Search for the cell housing the specified text and yield its [x, y] center coordinate. 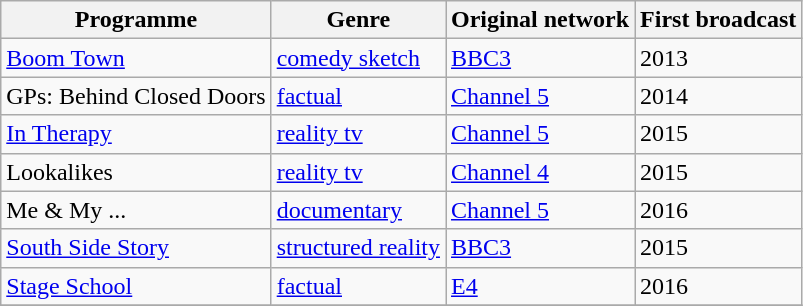
Genre [358, 20]
documentary [358, 210]
Boom Town [136, 58]
Lookalikes [136, 172]
E4 [540, 286]
comedy sketch [358, 58]
structured reality [358, 248]
GPs: Behind Closed Doors [136, 96]
Channel 4 [540, 172]
2014 [718, 96]
Original network [540, 20]
South Side Story [136, 248]
Programme [136, 20]
In Therapy [136, 134]
First broadcast [718, 20]
2013 [718, 58]
Me & My ... [136, 210]
Stage School [136, 286]
